Provide the (X, Y) coordinate of the cell's center where the given text is located.  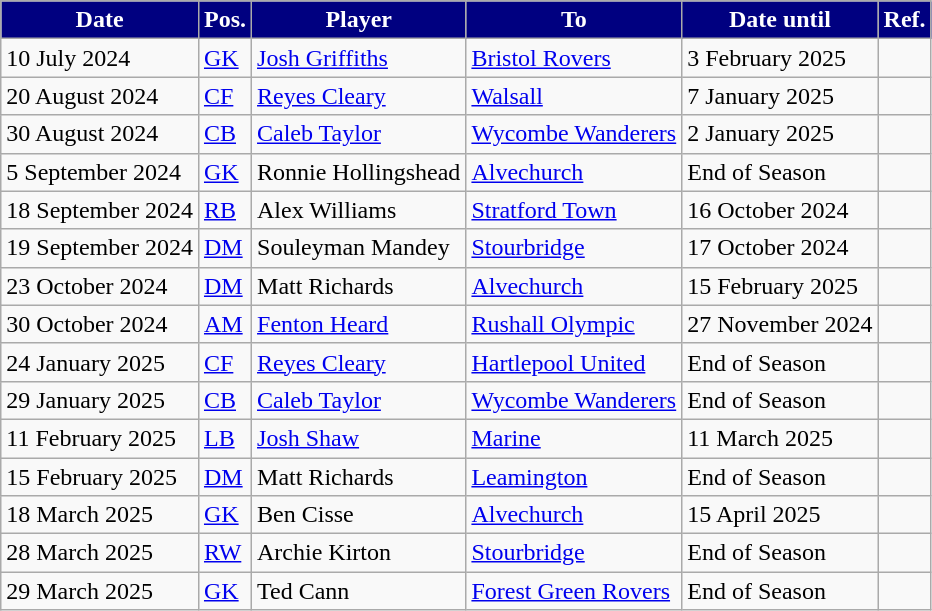
Archie Kirton (359, 553)
LB (224, 438)
10 July 2024 (100, 58)
16 October 2024 (780, 210)
30 August 2024 (100, 134)
28 March 2025 (100, 553)
Ronnie Hollingshead (359, 172)
Walsall (574, 96)
Stratford Town (574, 210)
Ben Cisse (359, 515)
29 January 2025 (100, 400)
20 August 2024 (100, 96)
Rushall Olympic (574, 324)
Hartlepool United (574, 362)
15 April 2025 (780, 515)
27 November 2024 (780, 324)
Alex Williams (359, 210)
17 October 2024 (780, 248)
Marine (574, 438)
AM (224, 324)
Josh Shaw (359, 438)
19 September 2024 (100, 248)
18 March 2025 (100, 515)
30 October 2024 (100, 324)
11 February 2025 (100, 438)
23 October 2024 (100, 286)
Leamington (574, 477)
Forest Green Rovers (574, 591)
Date until (780, 20)
Player (359, 20)
Josh Griffiths (359, 58)
24 January 2025 (100, 362)
5 September 2024 (100, 172)
Date (100, 20)
3 February 2025 (780, 58)
Fenton Heard (359, 324)
To (574, 20)
Souleyman Mandey (359, 248)
Ted Cann (359, 591)
2 January 2025 (780, 134)
Pos. (224, 20)
RB (224, 210)
11 March 2025 (780, 438)
7 January 2025 (780, 96)
18 September 2024 (100, 210)
Bristol Rovers (574, 58)
Ref. (904, 20)
RW (224, 553)
29 March 2025 (100, 591)
